Search for the cell housing the specified text and yield its [x, y] center coordinate. 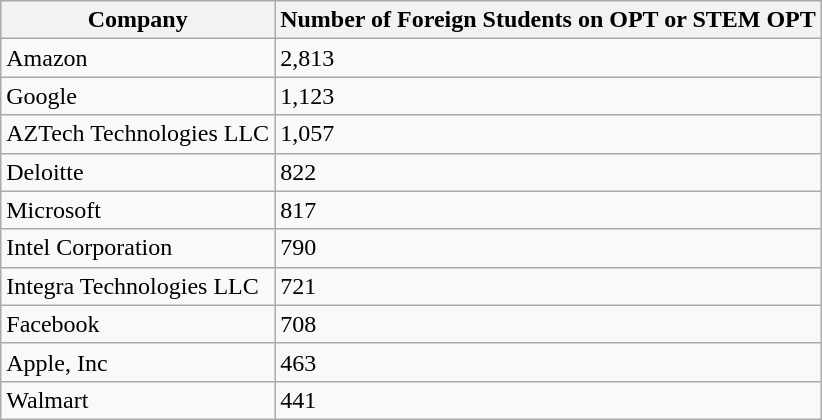
790 [548, 248]
Intel Corporation [138, 248]
Amazon [138, 58]
822 [548, 172]
Facebook [138, 324]
Microsoft [138, 210]
721 [548, 286]
708 [548, 324]
Integra Technologies LLC [138, 286]
Apple, Inc [138, 362]
441 [548, 400]
463 [548, 362]
1,123 [548, 96]
Google [138, 96]
1,057 [548, 134]
Company [138, 20]
817 [548, 210]
AZTech Technologies LLC [138, 134]
2,813 [548, 58]
Walmart [138, 400]
Number of Foreign Students on OPT or STEM OPT [548, 20]
Deloitte [138, 172]
